Output the [X, Y] coordinate of the center of the cell containing the given text.  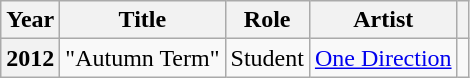
2012 [30, 58]
Year [30, 20]
Title [142, 20]
"Autumn Term" [142, 58]
Role [267, 20]
Artist [383, 20]
Student [267, 58]
One Direction [383, 58]
